Output the (x, y) coordinate of the center of the cell containing the given text.  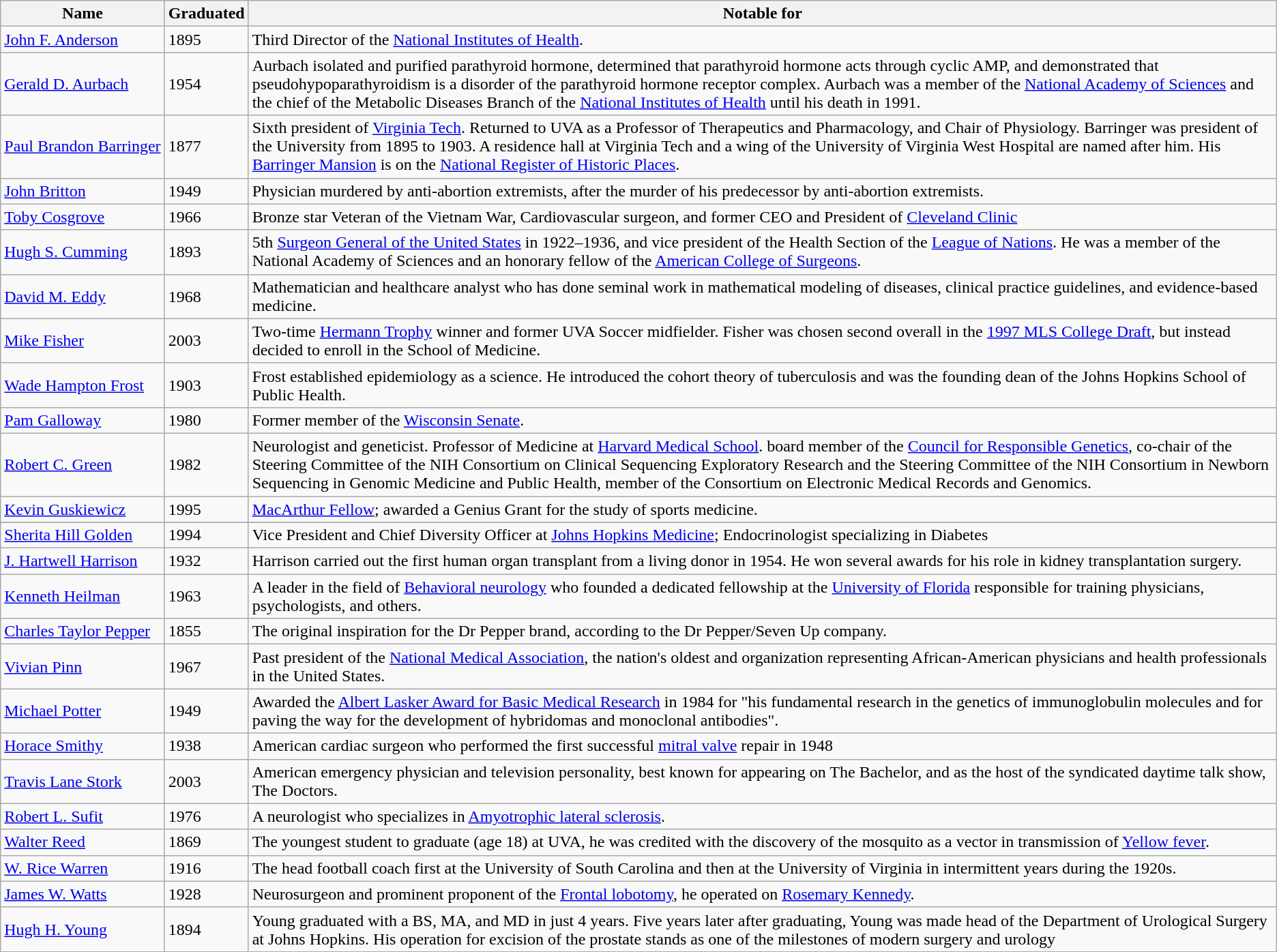
James W. Watts (83, 894)
J. Hartwell Harrison (83, 561)
The original inspiration for the Dr Pepper brand, according to the Dr Pepper/Seven Up company. (763, 631)
1968 (206, 296)
1932 (206, 561)
MacArthur Fellow; awarded a Genius Grant for the study of sports medicine. (763, 509)
1928 (206, 894)
John Britton (83, 191)
Vice President and Chief Diversity Officer at Johns Hopkins Medicine; Endocrinologist specializing in Diabetes (763, 535)
Travis Lane Stork (83, 782)
1938 (206, 746)
1877 (206, 147)
Walter Reed (83, 842)
1963 (206, 596)
Sherita Hill Golden (83, 535)
1967 (206, 667)
Kevin Guskiewicz (83, 509)
Michael Potter (83, 711)
1894 (206, 929)
1980 (206, 420)
Pam Galloway (83, 420)
Wade Hampton Frost (83, 385)
The youngest student to graduate (age 18) at UVA, he was credited with the discovery of the mosquito as a vector in transmission of Yellow fever. (763, 842)
1995 (206, 509)
A neurologist who specializes in Amyotrophic lateral sclerosis. (763, 816)
1976 (206, 816)
1855 (206, 631)
David M. Eddy (83, 296)
1916 (206, 868)
1869 (206, 842)
Robert L. Sufit (83, 816)
Former member of the Wisconsin Senate. (763, 420)
1893 (206, 252)
Kenneth Heilman (83, 596)
Paul Brandon Barringer (83, 147)
Notable for (763, 14)
Robert C. Green (83, 464)
Charles Taylor Pepper (83, 631)
Third Director of the National Institutes of Health. (763, 40)
1994 (206, 535)
American cardiac surgeon who performed the first successful mitral valve repair in 1948 (763, 746)
1954 (206, 84)
1895 (206, 40)
Toby Cosgrove (83, 217)
Horace Smithy (83, 746)
Mike Fisher (83, 341)
W. Rice Warren (83, 868)
Bronze star Veteran of the Vietnam War, Cardiovascular surgeon, and former CEO and President of Cleveland Clinic (763, 217)
Physician murdered by anti-abortion extremists, after the murder of his predecessor by anti-abortion extremists. (763, 191)
Neurosurgeon and prominent proponent of the Frontal lobotomy, he operated on Rosemary Kennedy. (763, 894)
1982 (206, 464)
John F. Anderson (83, 40)
Graduated (206, 14)
Vivian Pinn (83, 667)
Hugh S. Cumming (83, 252)
The head football coach first at the University of South Carolina and then at the University of Virginia in intermittent years during the 1920s. (763, 868)
Name (83, 14)
1966 (206, 217)
Gerald D. Aurbach (83, 84)
Hugh H. Young (83, 929)
1903 (206, 385)
